Provide the [X, Y] coordinate of the cell's center where the given text is located.  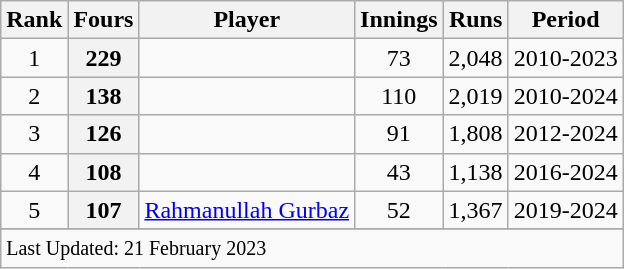
43 [399, 172]
Rank [34, 20]
2,048 [476, 58]
1 [34, 58]
1,808 [476, 134]
2019-2024 [566, 210]
3 [34, 134]
Fours [104, 20]
138 [104, 96]
91 [399, 134]
107 [104, 210]
126 [104, 134]
2012-2024 [566, 134]
Rahmanullah Gurbaz [247, 210]
4 [34, 172]
5 [34, 210]
Innings [399, 20]
2010-2023 [566, 58]
2016-2024 [566, 172]
73 [399, 58]
Last Updated: 21 February 2023 [312, 248]
1,138 [476, 172]
2010-2024 [566, 96]
Period [566, 20]
Player [247, 20]
2 [34, 96]
1,367 [476, 210]
108 [104, 172]
229 [104, 58]
52 [399, 210]
2,019 [476, 96]
Runs [476, 20]
110 [399, 96]
